Scan for the cell matching the given text and deliver its (x, y) coordinate at center. 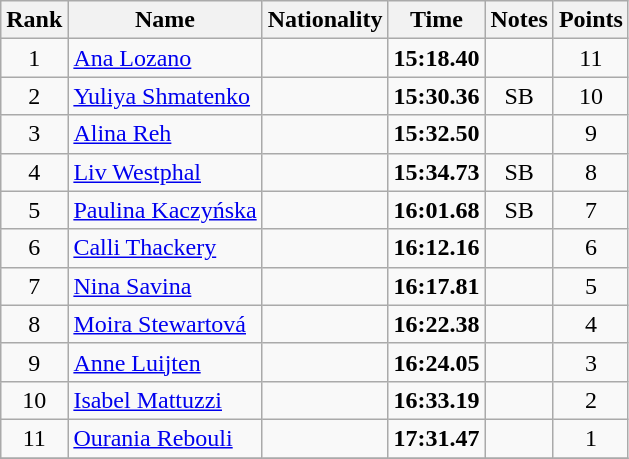
Ana Lozano (165, 58)
Name (165, 20)
15:32.50 (436, 134)
Paulina Kaczyńska (165, 210)
Moira Stewartová (165, 324)
15:30.36 (436, 96)
Notes (519, 20)
16:33.19 (436, 400)
16:24.05 (436, 362)
16:01.68 (436, 210)
16:12.16 (436, 248)
Ourania Rebouli (165, 438)
Nationality (325, 20)
Points (590, 20)
15:18.40 (436, 58)
Liv Westphal (165, 172)
Time (436, 20)
15:34.73 (436, 172)
17:31.47 (436, 438)
Alina Reh (165, 134)
16:17.81 (436, 286)
Yuliya Shmatenko (165, 96)
Calli Thackery (165, 248)
Isabel Mattuzzi (165, 400)
Anne Luijten (165, 362)
Rank (34, 20)
Nina Savina (165, 286)
16:22.38 (436, 324)
